For the text-containing cell, return its midpoint in [X, Y] coordinate format. 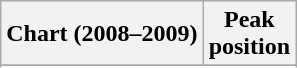
Chart (2008–2009) [102, 34]
Peakposition [249, 34]
